Pinpoint the cell where the given text exists, returning its (x, y) midpoint coordinate. 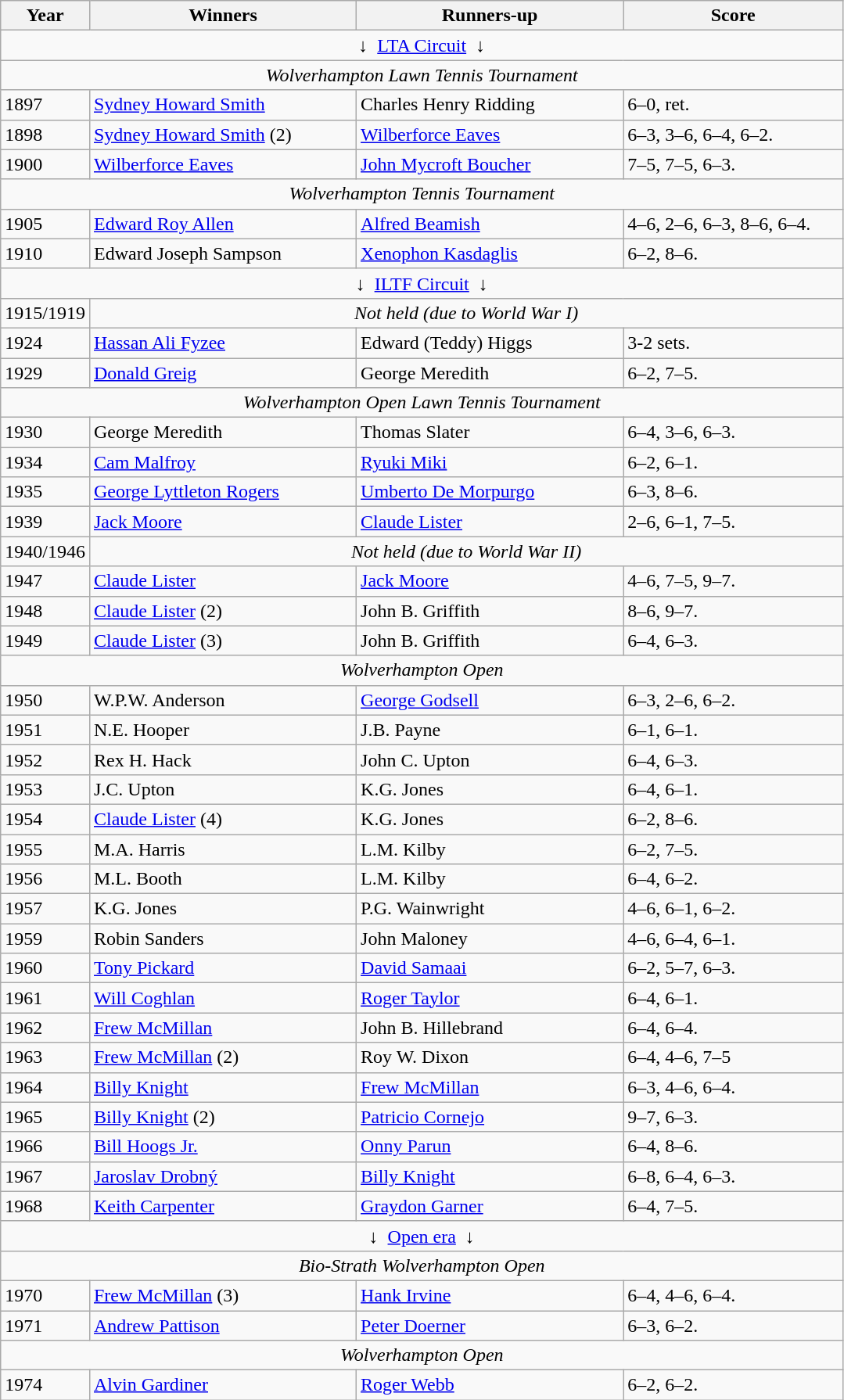
1952 (45, 759)
6–2, 6–1. (734, 462)
1898 (45, 135)
Cam Malfroy (222, 462)
4–6, 2–6, 6–3, 8–6, 6–4. (734, 224)
Thomas Slater (490, 433)
1970 (45, 1295)
2–6, 6–1, 7–5. (734, 522)
Frew McMillan (3) (222, 1295)
↓ Open era ↓ (422, 1236)
1900 (45, 164)
1897 (45, 105)
Robin Sanders (222, 939)
8–6, 9–7. (734, 611)
6–2, 6–2. (734, 1385)
6–8, 6–4, 6–3. (734, 1176)
1959 (45, 939)
↓ LTA Circuit ↓ (422, 45)
Wolverhampton Lawn Tennis Tournament (422, 75)
Andrew Pattison (222, 1326)
John C. Upton (490, 759)
W.P.W. Anderson (222, 700)
1964 (45, 1087)
1910 (45, 253)
4–6, 6–4, 6–1. (734, 939)
1960 (45, 968)
Hassan Ali Fyzee (222, 343)
6–3, 2–6, 6–2. (734, 700)
Edward Joseph Sampson (222, 253)
1924 (45, 343)
Wolverhampton Open Lawn Tennis Tournament (422, 403)
David Samaai (490, 968)
M.L. Booth (222, 879)
Edward (Teddy) Higgs (490, 343)
4–6, 6–1, 6–2. (734, 909)
1953 (45, 789)
1957 (45, 909)
1915/1919 (45, 313)
J.C. Upton (222, 789)
6–3, 6–2. (734, 1326)
1939 (45, 522)
1971 (45, 1326)
Alvin Gardiner (222, 1385)
6–4, 8–6. (734, 1147)
Roger Webb (490, 1385)
3-2 sets. (734, 343)
6–4, 4–6, 6–4. (734, 1295)
J.B. Payne (490, 730)
George Godsell (490, 700)
Keith Carpenter (222, 1206)
Roger Taylor (490, 998)
Winners (222, 16)
6–4, 4–6, 7–5 (734, 1057)
1930 (45, 433)
John B. Hillebrand (490, 1028)
6–4, 3–6, 6–3. (734, 433)
Umberto De Morpurgo (490, 492)
Ryuki Miki (490, 462)
1934 (45, 462)
Graydon Garner (490, 1206)
Claude Lister (2) (222, 611)
Rex H. Hack (222, 759)
6–4, 7–5. (734, 1206)
Roy W. Dixon (490, 1057)
6–4, 6–4. (734, 1028)
John Maloney (490, 939)
1954 (45, 819)
Sydney Howard Smith (222, 105)
1956 (45, 879)
1929 (45, 373)
1968 (45, 1206)
Bill Hoogs Jr. (222, 1147)
↓ ILTF Circuit ↓ (422, 283)
1940/1946 (45, 551)
9–7, 6–3. (734, 1117)
Wolverhampton Tennis Tournament (422, 194)
Claude Lister (3) (222, 641)
4–6, 7–5, 9–7. (734, 581)
Onny Parun (490, 1147)
Alfred Beamish (490, 224)
Xenophon Kasdaglis (490, 253)
1905 (45, 224)
1965 (45, 1117)
1947 (45, 581)
1963 (45, 1057)
Charles Henry Ridding (490, 105)
1962 (45, 1028)
Frew McMillan (2) (222, 1057)
6–1, 6–1. (734, 730)
6–0, ret. (734, 105)
7–5, 7–5, 6–3. (734, 164)
1949 (45, 641)
6–2, 5–7, 6–3. (734, 968)
P.G. Wainwright (490, 909)
Score (734, 16)
Edward Roy Allen (222, 224)
George Lyttleton Rogers (222, 492)
1948 (45, 611)
1955 (45, 849)
Hank Irvine (490, 1295)
Sydney Howard Smith (2) (222, 135)
1935 (45, 492)
Jaroslav Drobný (222, 1176)
Patricio Cornejo (490, 1117)
Peter Doerner (490, 1326)
John Mycroft Boucher (490, 164)
1966 (45, 1147)
Bio-Strath Wolverhampton Open (422, 1265)
Year (45, 16)
Runners-up (490, 16)
Claude Lister (4) (222, 819)
1950 (45, 700)
1967 (45, 1176)
Donald Greig (222, 373)
Billy Knight (2) (222, 1117)
1951 (45, 730)
6–3, 8–6. (734, 492)
Tony Pickard (222, 968)
6–4, 6–2. (734, 879)
N.E. Hooper (222, 730)
M.A. Harris (222, 849)
1961 (45, 998)
1974 (45, 1385)
Not held (due to World War II) (466, 551)
6–3, 4–6, 6–4. (734, 1087)
Not held (due to World War I) (466, 313)
6–3, 3–6, 6–4, 6–2. (734, 135)
Will Coghlan (222, 998)
